Return the (X, Y) coordinate for the center point of the cell that contains the specified text.  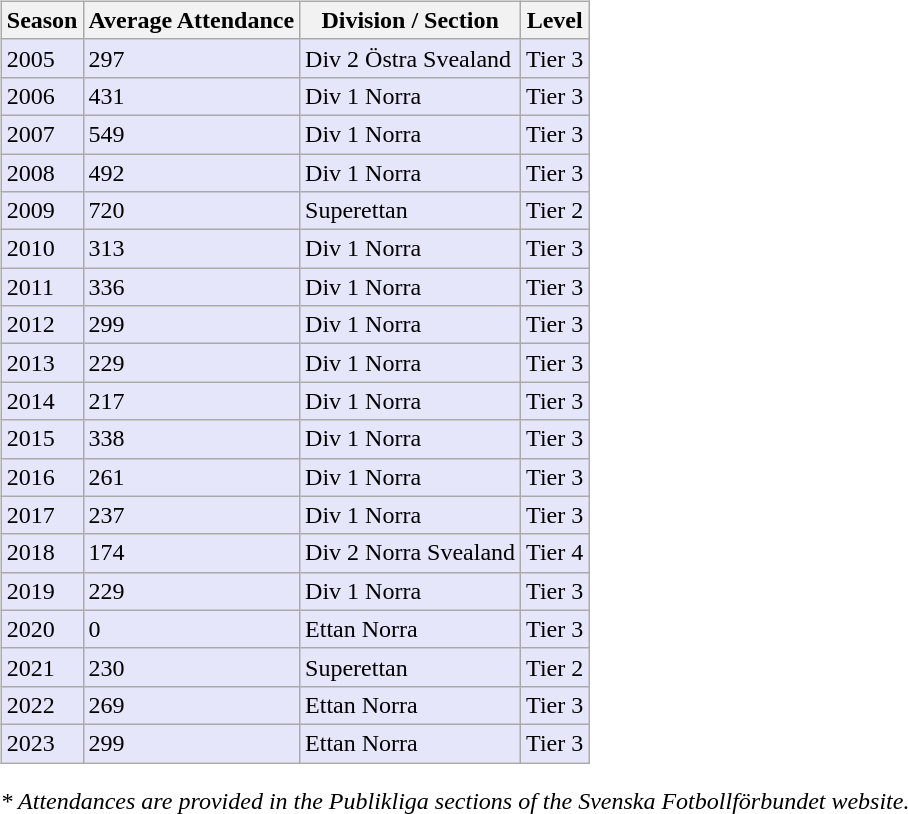
2007 (42, 134)
549 (192, 134)
2013 (42, 363)
2012 (42, 325)
2010 (42, 249)
336 (192, 287)
2011 (42, 287)
2005 (42, 58)
0 (192, 629)
2021 (42, 667)
431 (192, 96)
720 (192, 211)
237 (192, 515)
492 (192, 173)
230 (192, 667)
2009 (42, 211)
Season (42, 20)
2019 (42, 591)
Div 2 Norra Svealand (410, 553)
Tier 4 (555, 553)
2018 (42, 553)
Div 2 Östra Svealand (410, 58)
Average Attendance (192, 20)
2022 (42, 705)
Level (555, 20)
269 (192, 705)
338 (192, 439)
2023 (42, 743)
217 (192, 401)
297 (192, 58)
Division / Section (410, 20)
313 (192, 249)
2014 (42, 401)
174 (192, 553)
2016 (42, 477)
2008 (42, 173)
2015 (42, 439)
2020 (42, 629)
261 (192, 477)
2006 (42, 96)
2017 (42, 515)
